Detect which cell encompasses the target text, then output its (x, y) center coordinate. 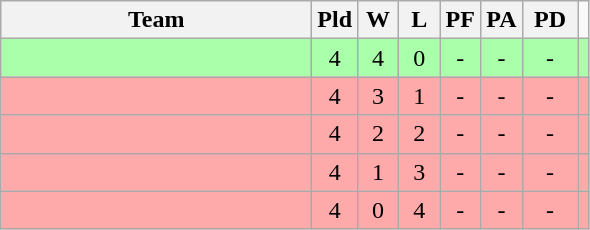
Pld (335, 20)
Team (156, 20)
PF (460, 20)
PA (502, 20)
PD (550, 20)
L (420, 20)
W (378, 20)
